Detect which cell encompasses the target text, then output its (X, Y) center coordinate. 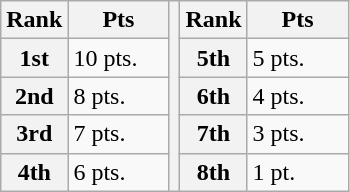
3rd (34, 134)
1 pt. (298, 172)
1st (34, 58)
7th (214, 134)
3 pts. (298, 134)
10 pts. (118, 58)
7 pts. (118, 134)
8 pts. (118, 96)
8th (214, 172)
6th (214, 96)
5 pts. (298, 58)
6 pts. (118, 172)
4th (34, 172)
2nd (34, 96)
4 pts. (298, 96)
5th (214, 58)
